Output the (X, Y) coordinate of the center of the cell containing the given text.  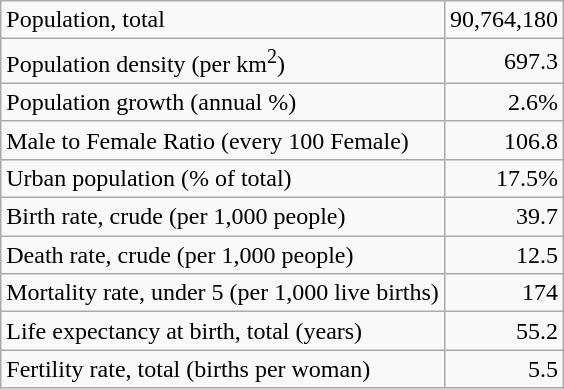
697.3 (504, 62)
Population density (per km2) (223, 62)
5.5 (504, 369)
2.6% (504, 102)
106.8 (504, 140)
12.5 (504, 255)
Fertility rate, total (births per woman) (223, 369)
Mortality rate, under 5 (per 1,000 live births) (223, 293)
174 (504, 293)
17.5% (504, 178)
55.2 (504, 331)
90,764,180 (504, 20)
Population growth (annual %) (223, 102)
Population, total (223, 20)
Male to Female Ratio (every 100 Female) (223, 140)
Birth rate, crude (per 1,000 people) (223, 217)
Urban population (% of total) (223, 178)
39.7 (504, 217)
Death rate, crude (per 1,000 people) (223, 255)
Life expectancy at birth, total (years) (223, 331)
